Find where the given text appears and provide that cell's center as [X, Y] coordinate. 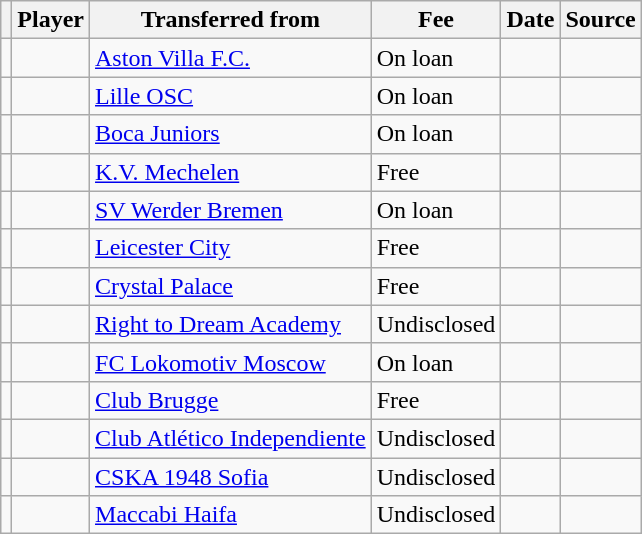
Aston Villa F.C. [231, 58]
Source [600, 20]
Crystal Palace [231, 286]
FC Lokomotiv Moscow [231, 362]
Lille OSC [231, 96]
Date [530, 20]
Club Brugge [231, 400]
Fee [436, 20]
Maccabi Haifa [231, 515]
SV Werder Bremen [231, 210]
Club Atlético Independiente [231, 438]
Boca Juniors [231, 134]
Right to Dream Academy [231, 324]
Leicester City [231, 248]
K.V. Mechelen [231, 172]
Player [51, 20]
Transferred from [231, 20]
CSKA 1948 Sofia [231, 477]
